Capture the cell that displays the provided text and extract its [X, Y] central coordinate. 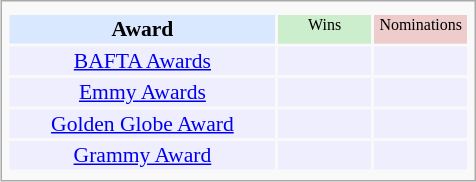
Nominations [420, 29]
BAFTA Awards [143, 60]
Golden Globe Award [143, 123]
Wins [324, 29]
Emmy Awards [143, 92]
Award [143, 29]
Grammy Award [143, 155]
